Identify which cell holds the provided text, then report its (x, y) central coordinate. 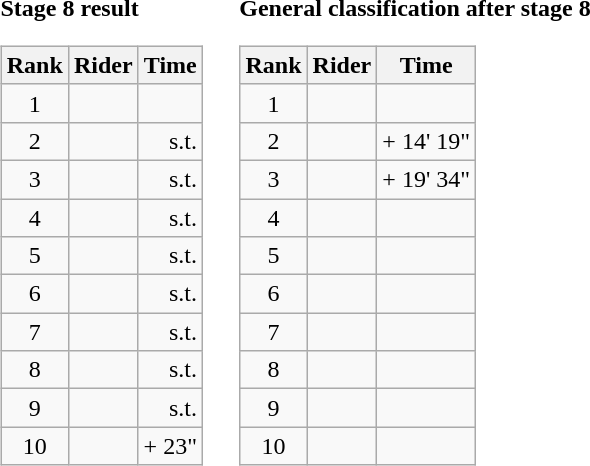
+ 19' 34" (426, 179)
+ 14' 19" (426, 141)
+ 23" (170, 446)
